Identify which cell holds the provided text, then report its [X, Y] central coordinate. 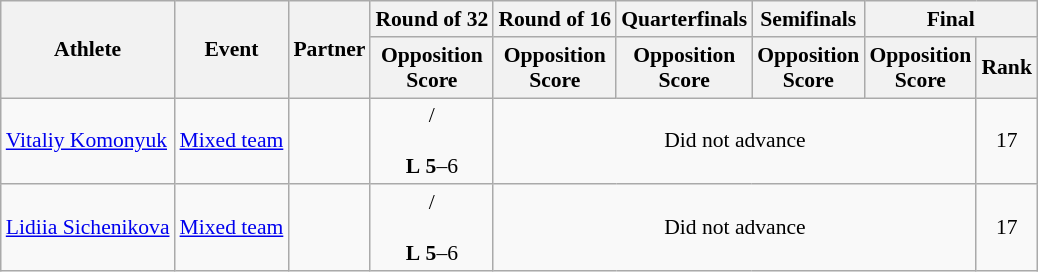
Round of 32 [432, 19]
Lidiia Sichenikova [88, 228]
Round of 16 [554, 19]
Athlete [88, 50]
Partner [329, 50]
Rank [1006, 68]
Semifinals [808, 19]
Quarterfinals [684, 19]
Final [950, 19]
Event [232, 50]
Vitaliy Komonyuk [88, 142]
